Provide the [x, y] coordinate of the cell's center where the given text is located.  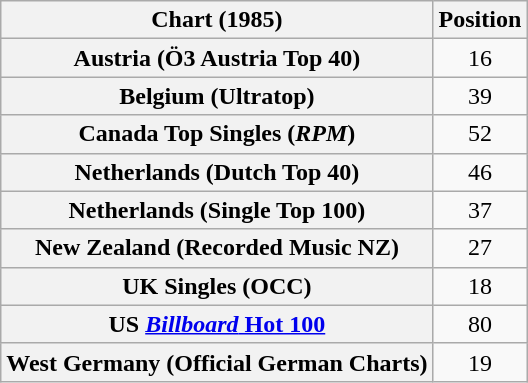
80 [480, 324]
52 [480, 134]
Position [480, 20]
Netherlands (Single Top 100) [217, 210]
Canada Top Singles (RPM) [217, 134]
37 [480, 210]
US Billboard Hot 100 [217, 324]
46 [480, 172]
39 [480, 96]
16 [480, 58]
19 [480, 362]
Belgium (Ultratop) [217, 96]
27 [480, 248]
Austria (Ö3 Austria Top 40) [217, 58]
UK Singles (OCC) [217, 286]
West Germany (Official German Charts) [217, 362]
Netherlands (Dutch Top 40) [217, 172]
18 [480, 286]
Chart (1985) [217, 20]
New Zealand (Recorded Music NZ) [217, 248]
